Search for the cell housing the specified text and yield its (X, Y) center coordinate. 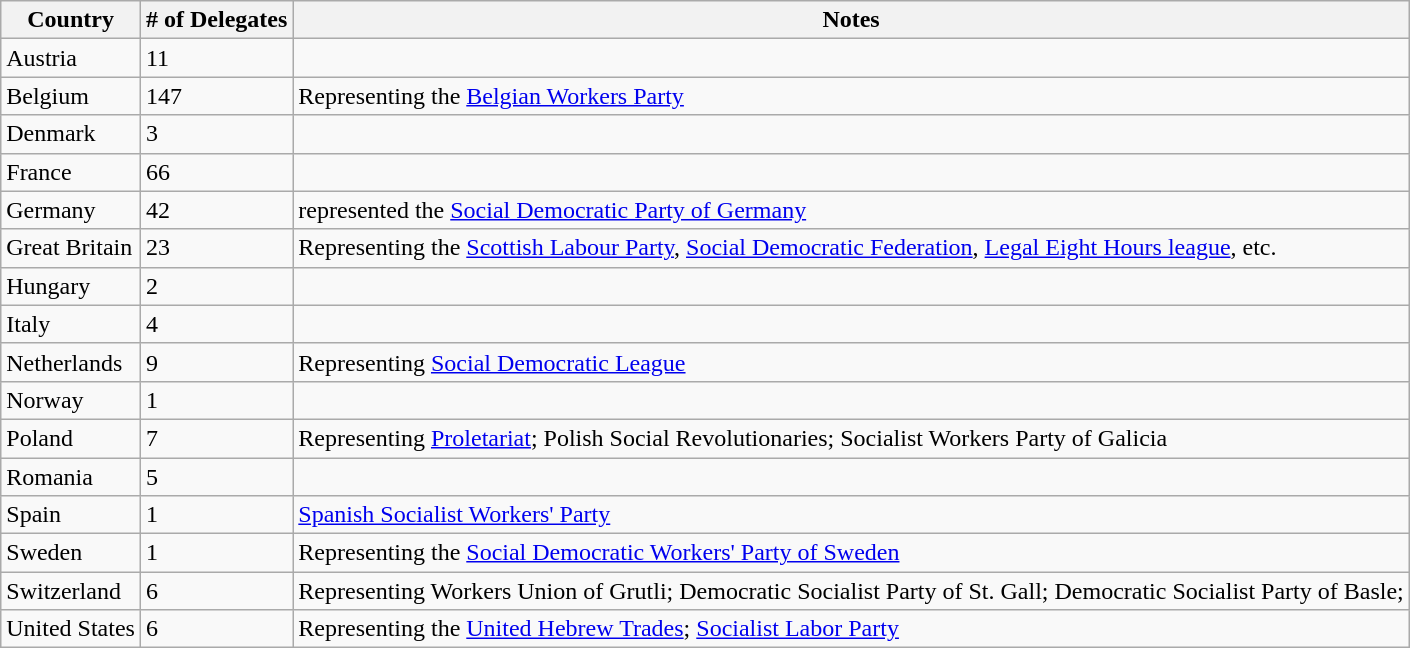
3 (216, 134)
United States (71, 629)
9 (216, 362)
4 (216, 324)
Netherlands (71, 362)
Representing Workers Union of Grutli; Democratic Socialist Party of St. Gall; Democratic Socialist Party of Basle; (851, 591)
Country (71, 20)
23 (216, 248)
Germany (71, 210)
Spanish Socialist Workers' Party (851, 515)
Sweden (71, 553)
Representing Social Democratic League (851, 362)
Representing Proletariat; Polish Social Revolutionaries; Socialist Workers Party of Galicia (851, 438)
Hungary (71, 286)
Italy (71, 324)
66 (216, 172)
Representing the United Hebrew Trades; Socialist Labor Party (851, 629)
11 (216, 58)
Denmark (71, 134)
Austria (71, 58)
5 (216, 477)
Representing the Belgian Workers Party (851, 96)
Belgium (71, 96)
Notes (851, 20)
7 (216, 438)
42 (216, 210)
Representing the Scottish Labour Party, Social Democratic Federation, Legal Eight Hours league, etc. (851, 248)
represented the Social Democratic Party of Germany (851, 210)
France (71, 172)
Poland (71, 438)
Great Britain (71, 248)
Norway (71, 400)
2 (216, 286)
# of Delegates (216, 20)
147 (216, 96)
Spain (71, 515)
Switzerland (71, 591)
Romania (71, 477)
Representing the Social Democratic Workers' Party of Sweden (851, 553)
